From the cell containing the given text, extract its center point as (X, Y) coordinate. 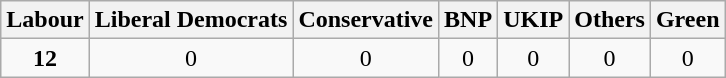
12 (45, 58)
Conservative (366, 20)
BNP (468, 20)
Labour (45, 20)
Liberal Democrats (191, 20)
Green (688, 20)
Others (610, 20)
UKIP (534, 20)
